Pinpoint the cell where the given text exists, returning its [x, y] midpoint coordinate. 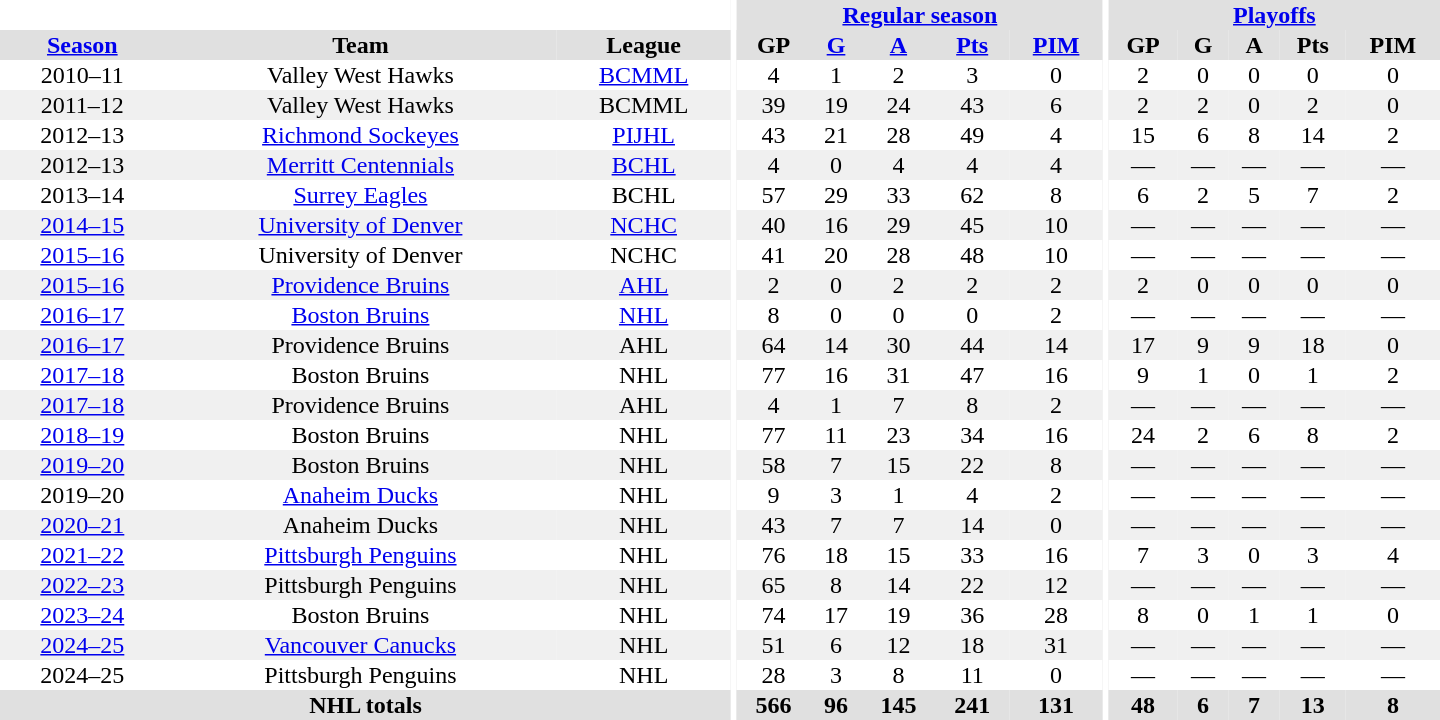
2018–19 [82, 435]
2023–24 [82, 615]
62 [972, 195]
96 [836, 705]
2020–21 [82, 525]
2011–12 [82, 105]
145 [899, 705]
2014–15 [82, 225]
44 [972, 345]
Regular season [920, 15]
34 [972, 435]
Season [82, 45]
PIJHL [644, 135]
2022–23 [82, 585]
Playoffs [1274, 15]
20 [836, 255]
76 [774, 555]
241 [972, 705]
65 [774, 585]
58 [774, 465]
5 [1254, 195]
64 [774, 345]
39 [774, 105]
49 [972, 135]
Surrey Eagles [361, 195]
Vancouver Canucks [361, 645]
57 [774, 195]
21 [836, 135]
131 [1056, 705]
41 [774, 255]
2021–22 [82, 555]
47 [972, 375]
30 [899, 345]
23 [899, 435]
League [644, 45]
51 [774, 645]
36 [972, 615]
74 [774, 615]
NHL totals [366, 705]
13 [1313, 705]
2013–14 [82, 195]
40 [774, 225]
Richmond Sockeyes [361, 135]
2010–11 [82, 75]
Team [361, 45]
566 [774, 705]
45 [972, 225]
Merritt Centennials [361, 165]
